Identify which cell holds the provided text, then report its (x, y) central coordinate. 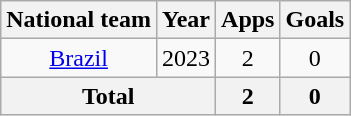
Total (108, 96)
2023 (186, 58)
Apps (248, 20)
Goals (315, 20)
Year (186, 20)
National team (79, 20)
Brazil (79, 58)
